Output the (x, y) coordinate of the center of the cell containing the given text.  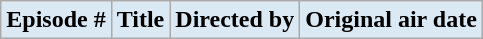
Title (140, 20)
Episode # (56, 20)
Original air date (392, 20)
Directed by (235, 20)
